Pinpoint the cell where the given text exists, returning its [X, Y] midpoint coordinate. 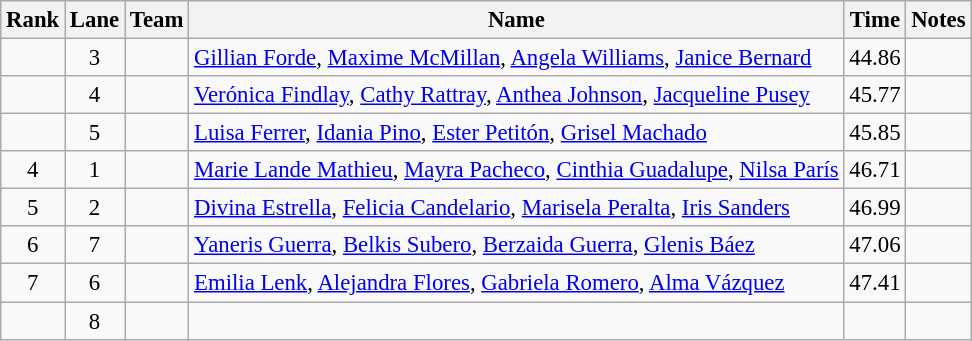
Yaneris Guerra, Belkis Subero, Berzaida Guerra, Glenis Báez [516, 245]
46.99 [875, 208]
Notes [938, 20]
2 [95, 208]
46.71 [875, 170]
Time [875, 20]
3 [95, 58]
45.77 [875, 95]
Divina Estrella, Felicia Candelario, Marisela Peralta, Iris Sanders [516, 208]
Marie Lande Mathieu, Mayra Pacheco, Cinthia Guadalupe, Nilsa París [516, 170]
Luisa Ferrer, Idania Pino, Ester Petitón, Grisel Machado [516, 133]
47.41 [875, 283]
Gillian Forde, Maxime McMillan, Angela Williams, Janice Bernard [516, 58]
47.06 [875, 245]
Name [516, 20]
Team [157, 20]
Rank [33, 20]
8 [95, 321]
Lane [95, 20]
44.86 [875, 58]
Verónica Findlay, Cathy Rattray, Anthea Johnson, Jacqueline Pusey [516, 95]
1 [95, 170]
Emilia Lenk, Alejandra Flores, Gabriela Romero, Alma Vázquez [516, 283]
45.85 [875, 133]
